Search for the cell housing the specified text and yield its (X, Y) center coordinate. 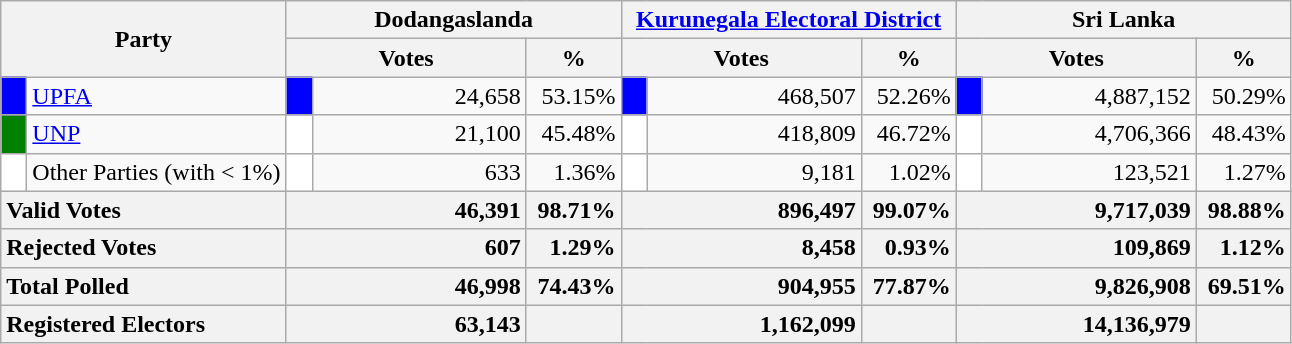
99.07% (908, 210)
Valid Votes (144, 210)
Other Parties (with < 1%) (156, 172)
46,998 (406, 286)
46.72% (908, 134)
98.88% (1244, 210)
9,181 (754, 172)
14,136,979 (1076, 324)
123,521 (1089, 172)
53.15% (574, 96)
46,391 (406, 210)
Total Polled (144, 286)
1.36% (574, 172)
4,706,366 (1089, 134)
8,458 (741, 248)
74.43% (574, 286)
52.26% (908, 96)
69.51% (1244, 286)
904,955 (741, 286)
109,869 (1076, 248)
1,162,099 (741, 324)
Dodangaslanda (454, 20)
4,887,152 (1089, 96)
48.43% (1244, 134)
0.93% (908, 248)
607 (406, 248)
50.29% (1244, 96)
Sri Lanka (1124, 20)
1.27% (1244, 172)
1.02% (908, 172)
418,809 (754, 134)
UPFA (156, 96)
1.29% (574, 248)
Rejected Votes (144, 248)
468,507 (754, 96)
63,143 (406, 324)
24,658 (419, 96)
UNP (156, 134)
98.71% (574, 210)
9,717,039 (1076, 210)
633 (419, 172)
21,100 (419, 134)
1.12% (1244, 248)
Kurunegala Electoral District (788, 20)
Registered Electors (144, 324)
9,826,908 (1076, 286)
896,497 (741, 210)
45.48% (574, 134)
77.87% (908, 286)
Party (144, 39)
